Extract the (x, y) coordinate from the center of the cell holding the provided text.  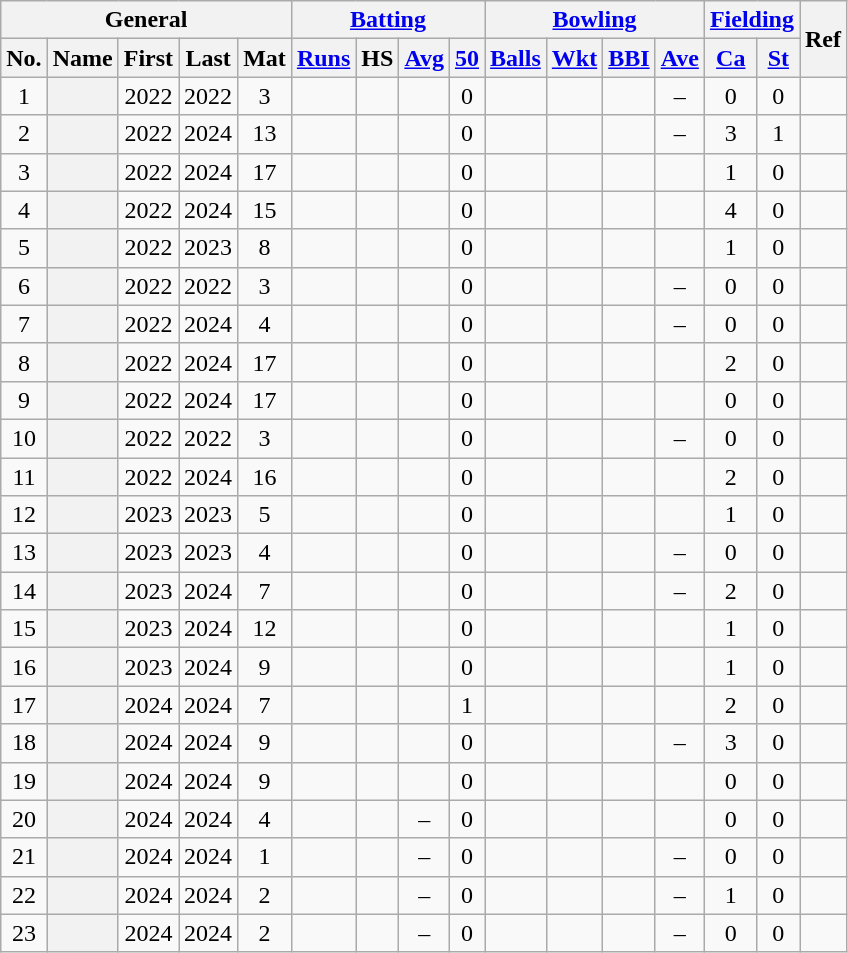
Balls (516, 58)
20 (24, 819)
Runs (323, 58)
50 (466, 58)
22 (24, 895)
Bowling (595, 20)
23 (24, 933)
Ca (730, 58)
General (146, 20)
Ref (824, 39)
11 (24, 477)
Name (82, 58)
Batting (388, 20)
Wkt (574, 58)
First (148, 58)
No. (24, 58)
Ave (680, 58)
Mat (265, 58)
6 (24, 286)
14 (24, 591)
HS (378, 58)
10 (24, 438)
21 (24, 857)
BBI (629, 58)
Last (208, 58)
19 (24, 781)
18 (24, 743)
Fielding (752, 20)
Avg (424, 58)
St (778, 58)
